Return (X, Y) of the center of cell containing provided text 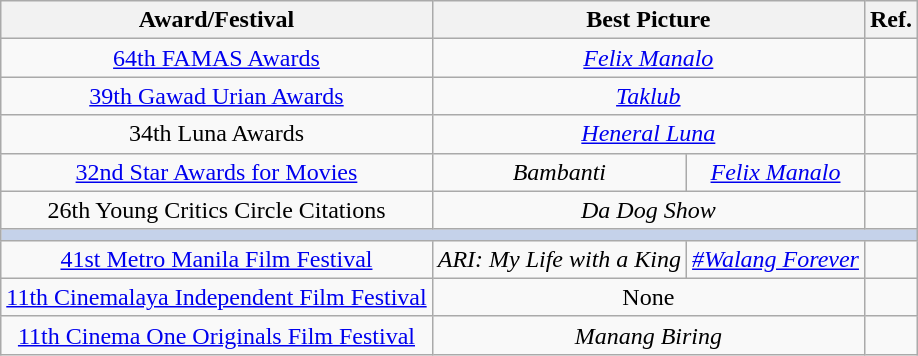
Manang Biring (648, 335)
Heneral Luna (648, 134)
11th Cinema One Originals Film Festival (216, 335)
26th Young Critics Circle Citations (216, 210)
34th Luna Awards (216, 134)
Ref. (890, 20)
Best Picture (648, 20)
Taklub (648, 96)
Bambanti (559, 172)
Da Dog Show (648, 210)
#Walang Forever (776, 259)
ARI: My Life with a King (559, 259)
64th FAMAS Awards (216, 58)
None (648, 297)
11th Cinemalaya Independent Film Festival (216, 297)
Award/Festival (216, 20)
39th Gawad Urian Awards (216, 96)
41st Metro Manila Film Festival (216, 259)
32nd Star Awards for Movies (216, 172)
